Find where the given text appears and provide that cell's center as (x, y) coordinate. 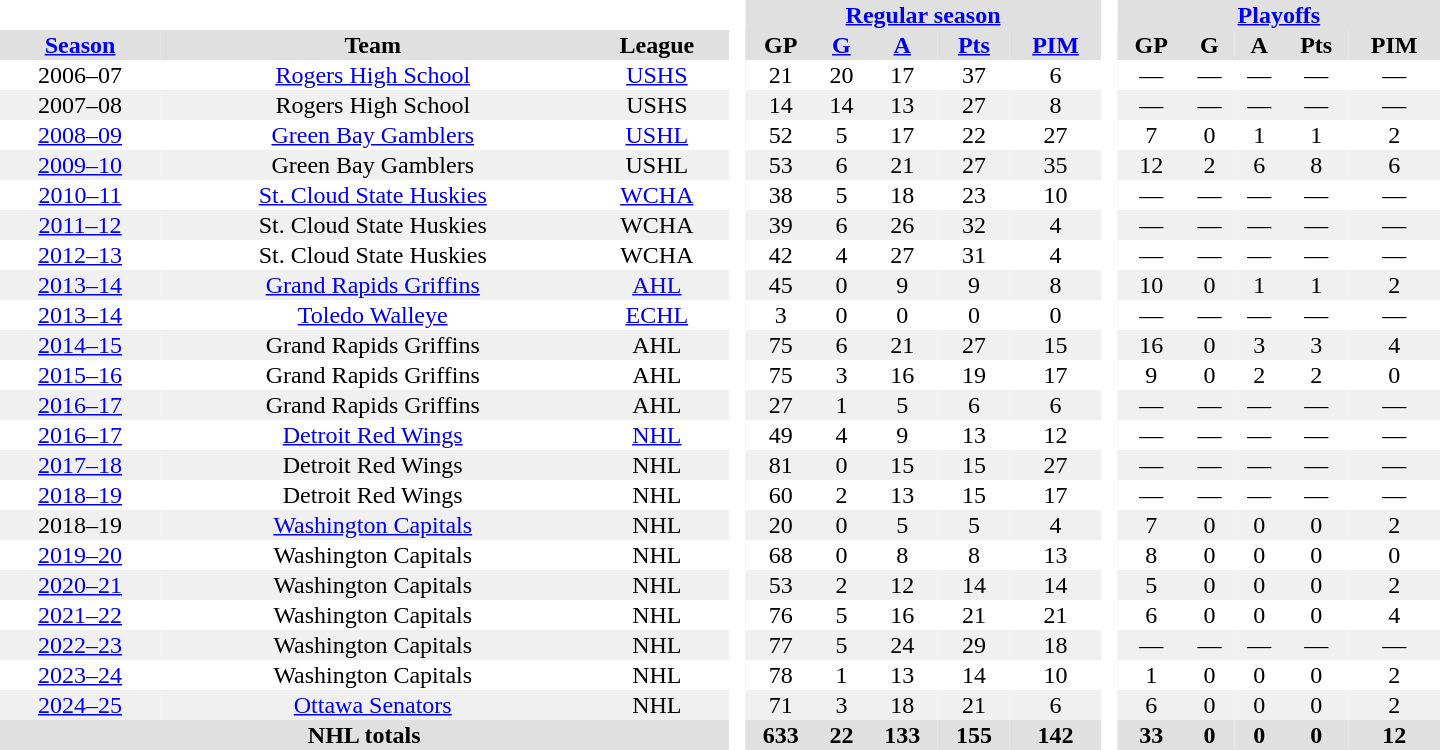
31 (974, 255)
2020–21 (80, 585)
49 (781, 435)
24 (902, 645)
Playoffs (1279, 15)
42 (781, 255)
Season (80, 45)
155 (974, 735)
35 (1056, 165)
2023–24 (80, 675)
39 (781, 225)
76 (781, 615)
60 (781, 495)
71 (781, 705)
633 (781, 735)
26 (902, 225)
32 (974, 225)
NHL totals (364, 735)
2010–11 (80, 195)
2019–20 (80, 555)
45 (781, 285)
38 (781, 195)
2021–22 (80, 615)
142 (1056, 735)
78 (781, 675)
Ottawa Senators (372, 705)
Team (372, 45)
Toledo Walleye (372, 315)
2009–10 (80, 165)
68 (781, 555)
2017–18 (80, 465)
52 (781, 135)
33 (1152, 735)
29 (974, 645)
37 (974, 75)
League (656, 45)
2012–13 (80, 255)
2024–25 (80, 705)
2022–23 (80, 645)
133 (902, 735)
Regular season (923, 15)
2015–16 (80, 375)
81 (781, 465)
2011–12 (80, 225)
19 (974, 375)
2014–15 (80, 345)
2007–08 (80, 105)
2008–09 (80, 135)
23 (974, 195)
ECHL (656, 315)
77 (781, 645)
2006–07 (80, 75)
